Provide the (X, Y) coordinate of the cell's center where the given text is located.  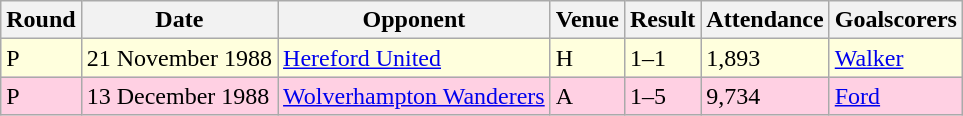
Attendance (765, 20)
Goalscorers (896, 20)
A (587, 96)
21 November 1988 (179, 58)
9,734 (765, 96)
Round (41, 20)
Ford (896, 96)
1–1 (662, 58)
Hereford United (414, 58)
Wolverhampton Wanderers (414, 96)
Venue (587, 20)
Opponent (414, 20)
13 December 1988 (179, 96)
Date (179, 20)
Result (662, 20)
H (587, 58)
Walker (896, 58)
1–5 (662, 96)
1,893 (765, 58)
